Provide the (X, Y) coordinate of the cell's center where the given text is located.  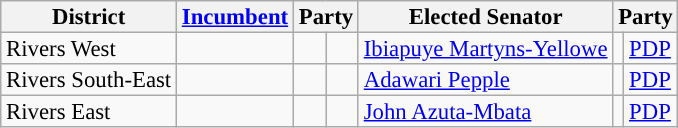
Ibiapuye Martyns-Yellowe (485, 49)
Rivers East (89, 112)
Rivers West (89, 49)
Adawari Pepple (485, 80)
John Azuta-Mbata (485, 112)
Rivers South-East (89, 80)
District (89, 17)
Incumbent (236, 17)
Elected Senator (485, 17)
